From the cell containing the given text, extract its center point as (X, Y) coordinate. 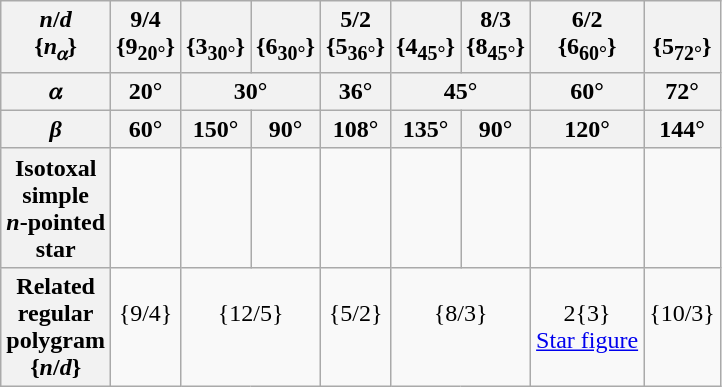
{330°} (216, 36)
𝛼 (56, 91)
{572°} (682, 36)
5/2{536°} (356, 36)
150° (216, 129)
{9/4} (146, 326)
45° (461, 91)
{12/5} (251, 326)
Relatedregularpolygram{n/d} (56, 326)
{630°} (286, 36)
{445°} (426, 36)
36° (356, 91)
72° (682, 91)
8/3{845°} (496, 36)
β (56, 129)
{8/3} (461, 326)
30° (251, 91)
Isotoxalsimplen-pointedstar (56, 208)
120° (588, 129)
{5/2} (356, 326)
2{3}Star figure (588, 326)
6/2{660°} (588, 36)
9/4{920°} (146, 36)
20° (146, 91)
144° (682, 129)
{10/3} (682, 326)
135° (426, 129)
n/d{n𝛼} (56, 36)
108° (356, 129)
